Capture the cell that displays the provided text and extract its (x, y) central coordinate. 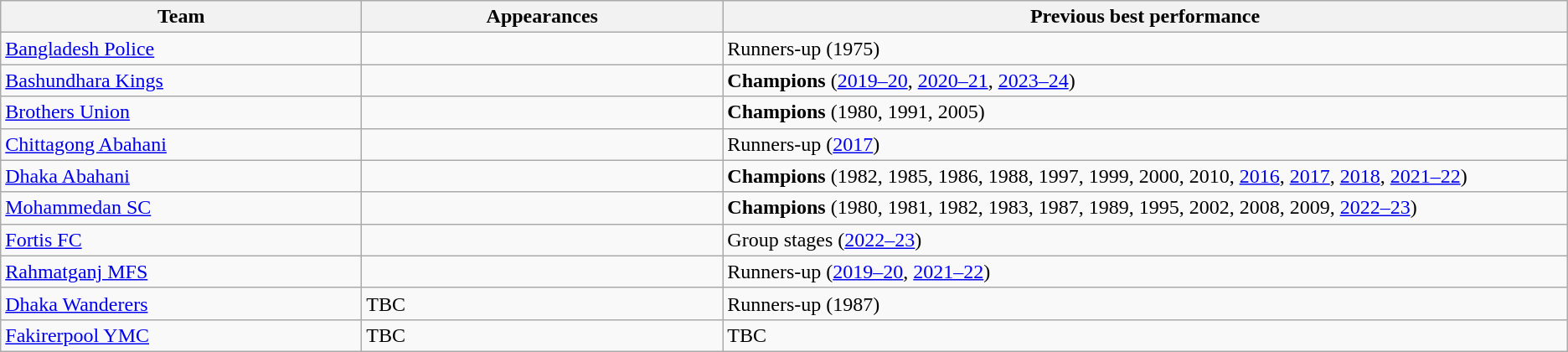
Brothers Union (181, 112)
Dhaka Abahani (181, 176)
Champions (2019–20, 2020–21, 2023–24) (1145, 80)
Team (181, 17)
Fortis FC (181, 240)
Mohammedan SC (181, 208)
Fakirerpool YMC (181, 335)
Runners-up (1987) (1145, 303)
Chittagong Abahani (181, 144)
Runners-up (1975) (1145, 49)
Champions (1980, 1981, 1982, 1983, 1987, 1989, 1995, 2002, 2008, 2009, 2022–23) (1145, 208)
Bangladesh Police (181, 49)
Runners-up (2019–20, 2021–22) (1145, 272)
Previous best performance (1145, 17)
Group stages (2022–23) (1145, 240)
Champions (1982, 1985, 1986, 1988, 1997, 1999, 2000, 2010, 2016, 2017, 2018, 2021–22) (1145, 176)
Champions (1980, 1991, 2005) (1145, 112)
Appearances (543, 17)
Rahmatganj MFS (181, 272)
Bashundhara Kings (181, 80)
Dhaka Wanderers (181, 303)
Runners-up (2017) (1145, 144)
